For the text-containing cell, return its midpoint in [x, y] coordinate format. 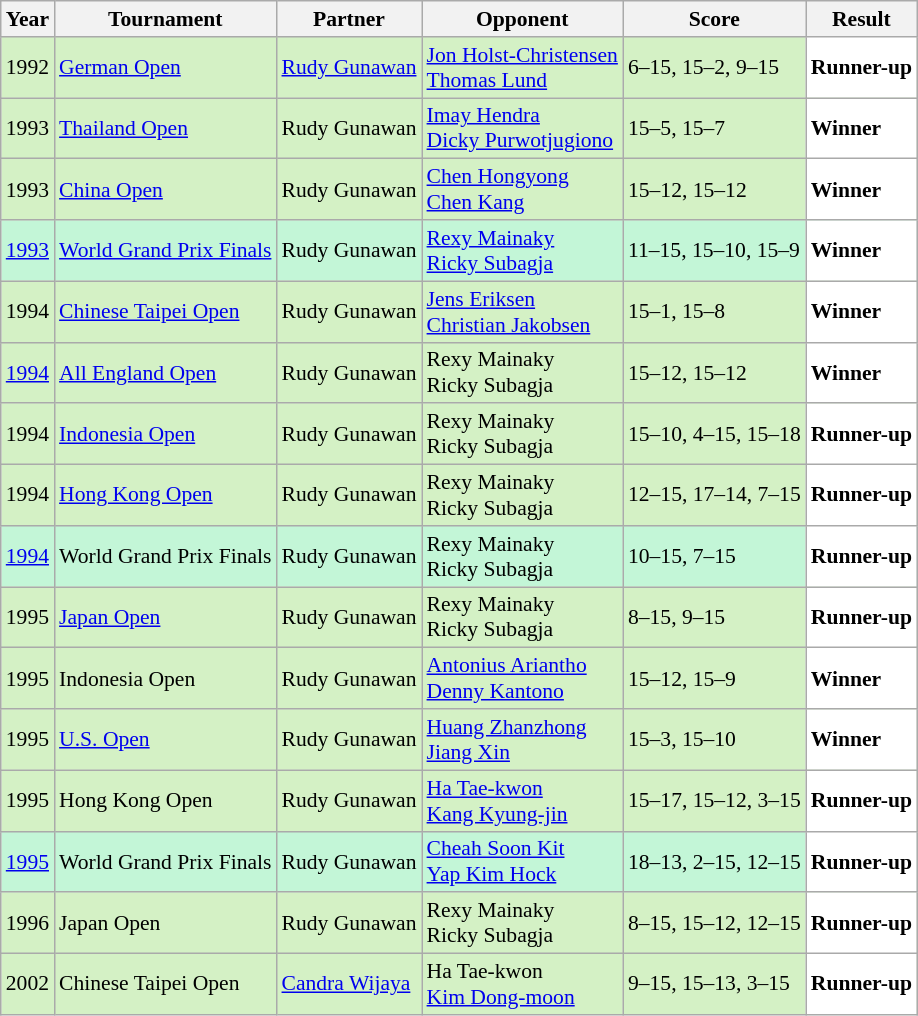
Result [862, 19]
15–10, 4–15, 15–18 [714, 434]
Imay Hendra Dicky Purwotjugiono [522, 128]
U.S. Open [165, 740]
Jens Eriksen Christian Jakobsen [522, 312]
15–3, 15–10 [714, 740]
8–15, 9–15 [714, 618]
11–15, 15–10, 15–9 [714, 250]
1996 [28, 924]
Huang Zhanzhong Jiang Xin [522, 740]
All England Open [165, 372]
10–15, 7–15 [714, 556]
1992 [28, 68]
18–13, 2–15, 12–15 [714, 862]
Thailand Open [165, 128]
12–15, 17–14, 7–15 [714, 496]
Antonius Ariantho Denny Kantono [522, 678]
15–17, 15–12, 3–15 [714, 800]
8–15, 15–12, 12–15 [714, 924]
Year [28, 19]
15–1, 15–8 [714, 312]
Ha Tae-kwon Kang Kyung-jin [522, 800]
Chen Hongyong Chen Kang [522, 190]
Jon Holst-Christensen Thomas Lund [522, 68]
Partner [348, 19]
15–12, 15–9 [714, 678]
China Open [165, 190]
15–5, 15–7 [714, 128]
Score [714, 19]
Tournament [165, 19]
Ha Tae-kwon Kim Dong-moon [522, 984]
6–15, 15–2, 9–15 [714, 68]
9–15, 15–13, 3–15 [714, 984]
German Open [165, 68]
Cheah Soon Kit Yap Kim Hock [522, 862]
Opponent [522, 19]
Candra Wijaya [348, 984]
2002 [28, 984]
